Identify which cell holds the provided text, then report its [X, Y] central coordinate. 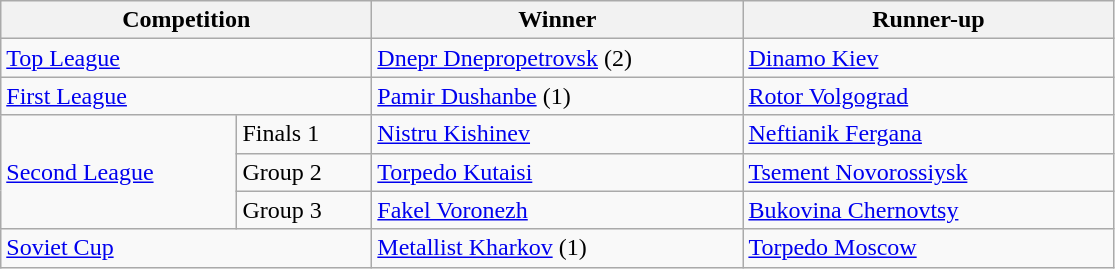
Torpedo Kutaisi [558, 172]
Competition [186, 20]
Metallist Kharkov (1) [558, 248]
Nistru Kishinev [558, 134]
Fakel Voronezh [558, 210]
Pamir Dushanbe (1) [558, 96]
Group 2 [304, 172]
Group 3 [304, 210]
Tsement Novorossiysk [928, 172]
Neftianik Fergana [928, 134]
Winner [558, 20]
Second League [119, 172]
Bukovina Chernovtsy [928, 210]
Dnepr Dnepropetrovsk (2) [558, 58]
Top League [186, 58]
Runner-up [928, 20]
Rotor Volgograd [928, 96]
Finals 1 [304, 134]
First League [186, 96]
Torpedo Moscow [928, 248]
Dinamo Kiev [928, 58]
Soviet Cup [186, 248]
